Return the (X, Y) coordinate for the center point of the cell that contains the specified text.  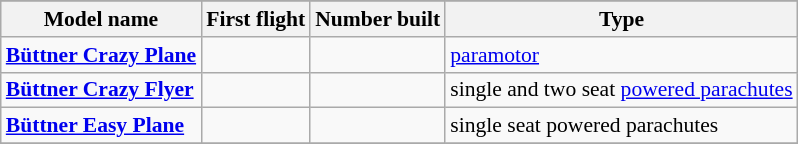
Model name (101, 19)
Type (621, 19)
paramotor (621, 55)
Büttner Crazy Plane (101, 55)
Number built (378, 19)
Büttner Crazy Flyer (101, 90)
Büttner Easy Plane (101, 126)
First flight (256, 19)
single and two seat powered parachutes (621, 90)
single seat powered parachutes (621, 126)
